Return (x, y) of the center of cell containing provided text 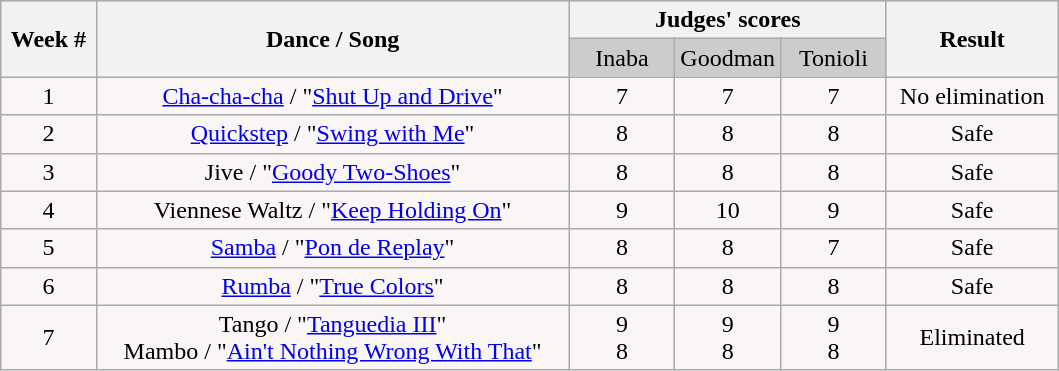
Tonioli (834, 58)
Jive / "Goody Two-Shoes" (332, 172)
6 (48, 286)
1 (48, 96)
Goodman (728, 58)
Dance / Song (332, 39)
Rumba / "True Colors" (332, 286)
No elimination (972, 96)
Tango / "Tanguedia III"Mambo / "Ain't Nothing Wrong With That" (332, 338)
Viennese Waltz / "Keep Holding On" (332, 210)
Week # (48, 39)
Cha-cha-cha / "Shut Up and Drive" (332, 96)
5 (48, 248)
Eliminated (972, 338)
2 (48, 134)
3 (48, 172)
Inaba (622, 58)
Judges' scores (728, 20)
Quickstep / "Swing with Me" (332, 134)
4 (48, 210)
Samba / "Pon de Replay" (332, 248)
Result (972, 39)
10 (728, 210)
